Provide the (X, Y) coordinate of the cell's center where the given text is located.  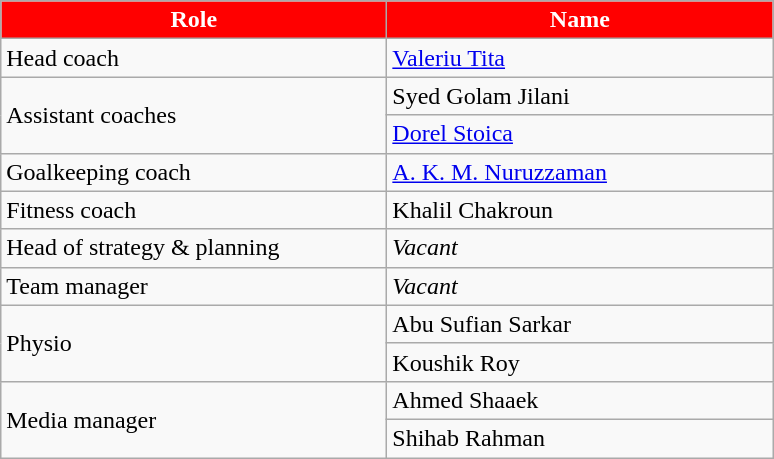
Head coach (194, 58)
Ahmed Shaaek (580, 400)
Name (580, 20)
Syed Golam Jilani (580, 96)
Shihab Rahman (580, 438)
Role (194, 20)
Media manager (194, 419)
Fitness coach (194, 210)
Assistant coaches (194, 115)
Team manager (194, 286)
Abu Sufian Sarkar (580, 324)
Valeriu Tita (580, 58)
Goalkeeping coach (194, 172)
Head of strategy & planning (194, 248)
Koushik Roy (580, 362)
Physio (194, 343)
Khalil Chakroun (580, 210)
Dorel Stoica (580, 134)
A. K. M. Nuruzzaman (580, 172)
